Search for the cell housing the specified text and yield its [X, Y] center coordinate. 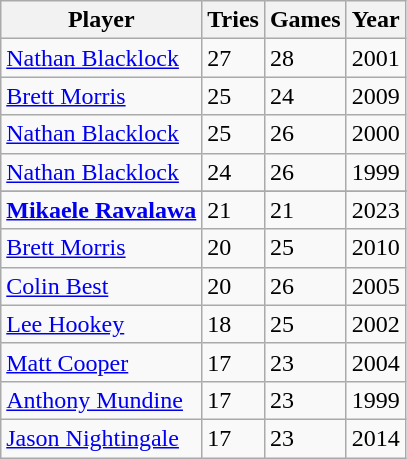
2002 [376, 324]
Lee Hookey [102, 324]
2014 [376, 438]
Anthony Mundine [102, 400]
Player [102, 20]
2005 [376, 286]
2001 [376, 58]
28 [305, 58]
2004 [376, 362]
2000 [376, 134]
Games [305, 20]
18 [234, 324]
Jason Nightingale [102, 438]
2010 [376, 248]
Year [376, 20]
Colin Best [102, 286]
2023 [376, 210]
2009 [376, 96]
Tries [234, 20]
Mikaele Ravalawa [102, 210]
27 [234, 58]
Matt Cooper [102, 362]
